Output the (X, Y) coordinate of the center of the cell containing the given text.  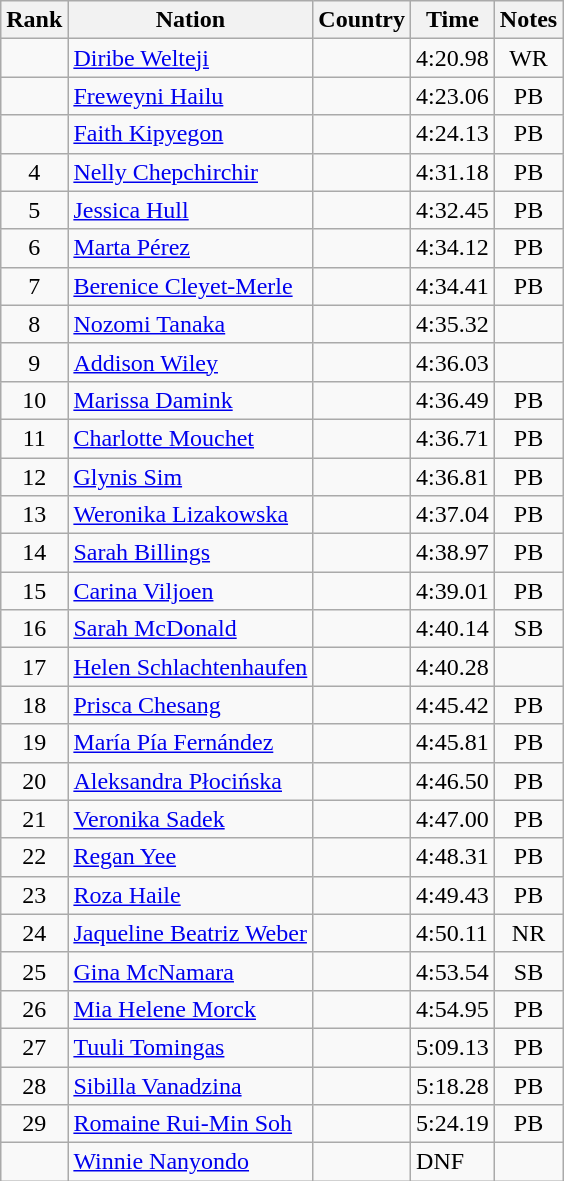
10 (34, 400)
4:49.43 (453, 895)
4:36.49 (453, 400)
DNF (453, 1162)
4:35.32 (453, 324)
4:46.50 (453, 781)
4:23.06 (453, 96)
4:36.71 (453, 438)
Sibilla Vanadzina (190, 1085)
5:18.28 (453, 1085)
4:34.41 (453, 286)
Nelly Chepchirchir (190, 172)
Tuuli Tomingas (190, 1047)
11 (34, 438)
4:48.31 (453, 857)
Helen Schlachtenhaufen (190, 667)
Diribe Welteji (190, 58)
4:37.04 (453, 515)
Mia Helene Morck (190, 1009)
María Pía Fernández (190, 743)
4:36.81 (453, 477)
4:45.81 (453, 743)
4:20.98 (453, 58)
WR (528, 58)
Sarah Billings (190, 553)
Romaine Rui-Min Soh (190, 1124)
9 (34, 362)
14 (34, 553)
4:38.97 (453, 553)
NR (528, 933)
5:09.13 (453, 1047)
Country (362, 20)
4:34.12 (453, 248)
5 (34, 210)
Faith Kipyegon (190, 134)
Rank (34, 20)
Gina McNamara (190, 971)
Jessica Hull (190, 210)
4:47.00 (453, 819)
4:24.13 (453, 134)
5:24.19 (453, 1124)
4:40.14 (453, 629)
16 (34, 629)
19 (34, 743)
Jaqueline Beatriz Weber (190, 933)
4:40.28 (453, 667)
Winnie Nanyondo (190, 1162)
4:31.18 (453, 172)
Prisca Chesang (190, 705)
Marissa Damink (190, 400)
13 (34, 515)
8 (34, 324)
25 (34, 971)
Addison Wiley (190, 362)
18 (34, 705)
29 (34, 1124)
Freweyni Hailu (190, 96)
4:36.03 (453, 362)
4:45.42 (453, 705)
7 (34, 286)
17 (34, 667)
21 (34, 819)
Sarah McDonald (190, 629)
27 (34, 1047)
20 (34, 781)
4 (34, 172)
Berenice Cleyet-Merle (190, 286)
Nozomi Tanaka (190, 324)
Notes (528, 20)
4:50.11 (453, 933)
4:39.01 (453, 591)
Veronika Sadek (190, 819)
Glynis Sim (190, 477)
Aleksandra Płocińska (190, 781)
Roza Haile (190, 895)
23 (34, 895)
Charlotte Mouchet (190, 438)
Nation (190, 20)
4:53.54 (453, 971)
24 (34, 933)
Time (453, 20)
12 (34, 477)
Carina Viljoen (190, 591)
4:54.95 (453, 1009)
Weronika Lizakowska (190, 515)
Marta Pérez (190, 248)
6 (34, 248)
15 (34, 591)
28 (34, 1085)
22 (34, 857)
26 (34, 1009)
Regan Yee (190, 857)
4:32.45 (453, 210)
